Output the [x, y] coordinate of the center of the cell containing the given text.  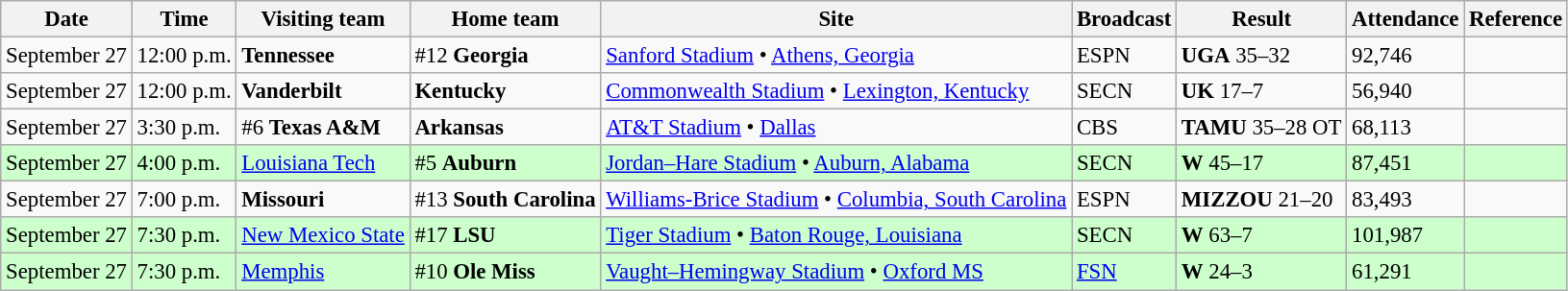
Date [66, 19]
61,291 [1406, 272]
56,940 [1406, 91]
W 63–7 [1261, 235]
Tennessee [323, 56]
Memphis [323, 272]
7:00 p.m. [185, 200]
#12 Georgia [506, 56]
Time [185, 19]
101,987 [1406, 235]
Home team [506, 19]
Commonwealth Stadium • Lexington, Kentucky [836, 91]
Louisiana Tech [323, 163]
W 24–3 [1261, 272]
Kentucky [506, 91]
3:30 p.m. [185, 128]
Result [1261, 19]
Vanderbilt [323, 91]
CBS [1125, 128]
Tiger Stadium • Baton Rouge, Louisiana [836, 235]
#13 South Carolina [506, 200]
92,746 [1406, 56]
Reference [1516, 19]
New Mexico State [323, 235]
FSN [1125, 272]
4:00 p.m. [185, 163]
TAMU 35–28 OT [1261, 128]
AT&T Stadium • Dallas [836, 128]
UK 17–7 [1261, 91]
UGA 35–32 [1261, 56]
Attendance [1406, 19]
Missouri [323, 200]
68,113 [1406, 128]
Williams-Brice Stadium • Columbia, South Carolina [836, 200]
Site [836, 19]
MIZZOU 21–20 [1261, 200]
Sanford Stadium • Athens, Georgia [836, 56]
Broadcast [1125, 19]
#10 Ole Miss [506, 272]
Jordan–Hare Stadium • Auburn, Alabama [836, 163]
83,493 [1406, 200]
#5 Auburn [506, 163]
#6 Texas A&M [323, 128]
87,451 [1406, 163]
Visiting team [323, 19]
Vaught–Hemingway Stadium • Oxford MS [836, 272]
#17 LSU [506, 235]
Arkansas [506, 128]
W 45–17 [1261, 163]
